For the text-containing cell, return its midpoint in (X, Y) coordinate format. 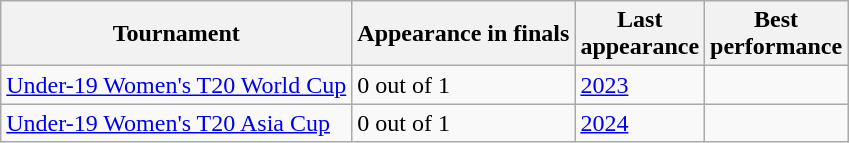
Bestperformance (776, 34)
Under-19 Women's T20 Asia Cup (176, 123)
Under-19 Women's T20 World Cup (176, 85)
Lastappearance (640, 34)
Tournament (176, 34)
2024 (640, 123)
2023 (640, 85)
Appearance in finals (464, 34)
